For the text-containing cell, return its midpoint in [X, Y] coordinate format. 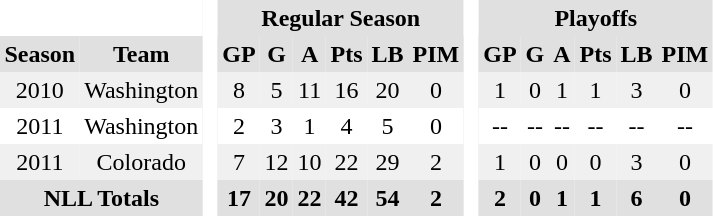
Season [40, 54]
Team [142, 54]
Playoffs [596, 18]
16 [346, 90]
10 [310, 162]
Regular Season [341, 18]
17 [239, 198]
12 [276, 162]
8 [239, 90]
54 [388, 198]
6 [636, 198]
29 [388, 162]
2010 [40, 90]
42 [346, 198]
11 [310, 90]
7 [239, 162]
NLL Totals [102, 198]
Colorado [142, 162]
4 [346, 126]
